Return the (x, y) coordinate for the center point of the cell that contains the specified text.  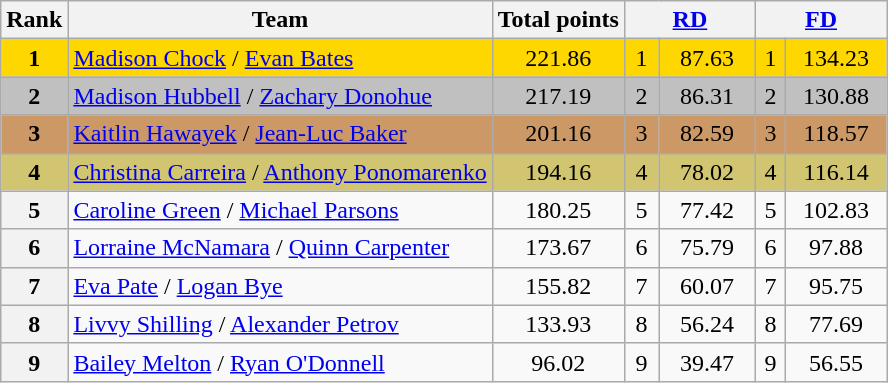
221.86 (558, 58)
56.55 (836, 362)
77.42 (708, 210)
155.82 (558, 286)
97.88 (836, 248)
Total points (558, 20)
75.79 (708, 248)
Team (280, 20)
116.14 (836, 172)
60.07 (708, 286)
87.63 (708, 58)
82.59 (708, 134)
194.16 (558, 172)
FD (820, 20)
Rank (34, 20)
Madison Chock / Evan Bates (280, 58)
96.02 (558, 362)
Bailey Melton / Ryan O'Donnell (280, 362)
Madison Hubbell / Zachary Donohue (280, 96)
Eva Pate / Logan Bye (280, 286)
Caroline Green / Michael Parsons (280, 210)
180.25 (558, 210)
201.16 (558, 134)
217.19 (558, 96)
56.24 (708, 324)
RD (690, 20)
78.02 (708, 172)
134.23 (836, 58)
118.57 (836, 134)
173.67 (558, 248)
130.88 (836, 96)
86.31 (708, 96)
Kaitlin Hawayek / Jean-Luc Baker (280, 134)
77.69 (836, 324)
Lorraine McNamara / Quinn Carpenter (280, 248)
95.75 (836, 286)
133.93 (558, 324)
102.83 (836, 210)
39.47 (708, 362)
Christina Carreira / Anthony Ponomarenko (280, 172)
Livvy Shilling / Alexander Petrov (280, 324)
